Output the [x, y] coordinate of the center of the cell containing the given text.  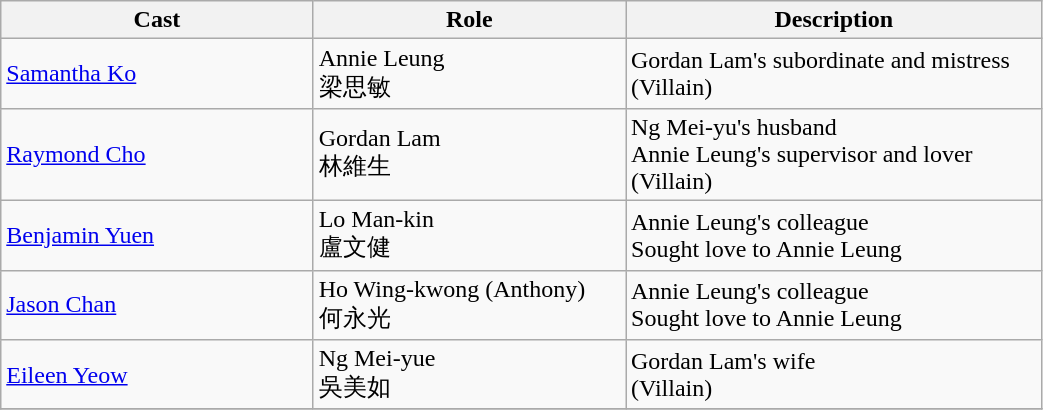
Ng Mei-yue吳美如 [469, 375]
Annie Leung梁思敏 [469, 74]
Eileen Yeow [157, 375]
Samantha Ko [157, 74]
Raymond Cho [157, 154]
Ho Wing-kwong (Anthony)何永光 [469, 305]
Gordan Lam's wife(Villain) [834, 375]
Cast [157, 20]
Gordan Lam's subordinate and mistress(Villain) [834, 74]
Role [469, 20]
Description [834, 20]
Gordan Lam林維生 [469, 154]
Benjamin Yuen [157, 235]
Ng Mei-yu's husbandAnnie Leung's supervisor and lover(Villain) [834, 154]
Lo Man-kin盧文健 [469, 235]
Jason Chan [157, 305]
